Return the [x, y] coordinate for the center point of the cell that contains the specified text.  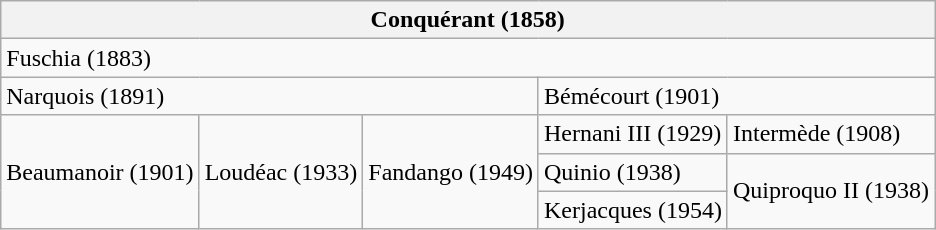
Intermède (1908) [830, 134]
Conquérant (1858) [468, 20]
Fandango (1949) [451, 172]
Hernani III (1929) [632, 134]
Fuschia (1883) [468, 58]
Quiproquo II (1938) [830, 191]
Bémécourt (1901) [736, 96]
Loudéac (1933) [281, 172]
Quinio (1938) [632, 172]
Narquois (1891) [270, 96]
Beaumanoir (1901) [100, 172]
Kerjacques (1954) [632, 210]
